Extract the (x, y) coordinate from the center of the cell holding the provided text.  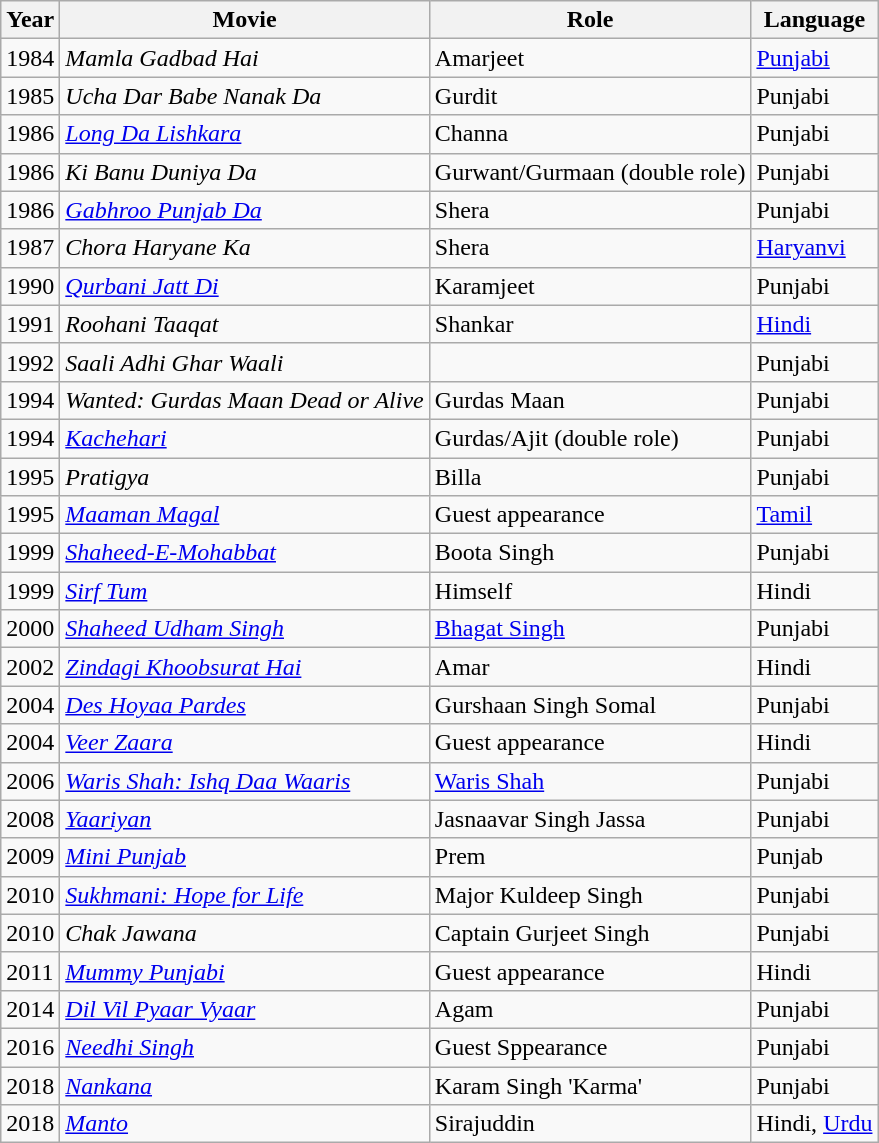
Shaheed-E-Mohabbat (244, 553)
Mummy Punjabi (244, 971)
Maaman Magal (244, 515)
1990 (30, 286)
Manto (244, 1124)
2000 (30, 629)
Sirf Tum (244, 591)
Himself (590, 591)
Chak Jawana (244, 933)
Ucha Dar Babe Nanak Da (244, 96)
Kachehari (244, 438)
Guest Sppearance (590, 1047)
Needhi Singh (244, 1047)
Veer Zaara (244, 743)
Hindi, Urdu (814, 1124)
Amarjeet (590, 58)
Roohani Taaqat (244, 324)
Karam Singh 'Karma' (590, 1085)
Haryanvi (814, 248)
2014 (30, 1009)
Shaheed Udham Singh (244, 629)
Gurdas/Ajit (double role) (590, 438)
2009 (30, 857)
Shankar (590, 324)
2002 (30, 667)
Long Da Lishkara (244, 134)
Pratigya (244, 477)
Punjab (814, 857)
Billa (590, 477)
Jasnaavar Singh Jassa (590, 819)
Waris Shah: Ishq Daa Waaris (244, 781)
2006 (30, 781)
Movie (244, 20)
Sukhmani: Hope for Life (244, 895)
Gurdit (590, 96)
2011 (30, 971)
Agam (590, 1009)
Gabhroo Punjab Da (244, 210)
Tamil (814, 515)
1985 (30, 96)
Gurwant/Gurmaan (double role) (590, 172)
Gurshaan Singh Somal (590, 705)
Chora Haryane Ka (244, 248)
Role (590, 20)
Bhagat Singh (590, 629)
Yaariyan (244, 819)
Des Hoyaa Pardes (244, 705)
Dil Vil Pyaar Vyaar (244, 1009)
Boota Singh (590, 553)
Wanted: Gurdas Maan Dead or Alive (244, 400)
Zindagi Khoobsurat Hai (244, 667)
Nankana (244, 1085)
Channa (590, 134)
1987 (30, 248)
Sirajuddin (590, 1124)
Captain Gurjeet Singh (590, 933)
Language (814, 20)
Qurbani Jatt Di (244, 286)
Mini Punjab (244, 857)
Major Kuldeep Singh (590, 895)
1984 (30, 58)
1991 (30, 324)
2008 (30, 819)
Saali Adhi Ghar Waali (244, 362)
2016 (30, 1047)
Ki Banu Duniya Da (244, 172)
Mamla Gadbad Hai (244, 58)
Gurdas Maan (590, 400)
Amar (590, 667)
Year (30, 20)
Karamjeet (590, 286)
Waris Shah (590, 781)
1992 (30, 362)
Prem (590, 857)
